Search for the cell housing the specified text and yield its (x, y) center coordinate. 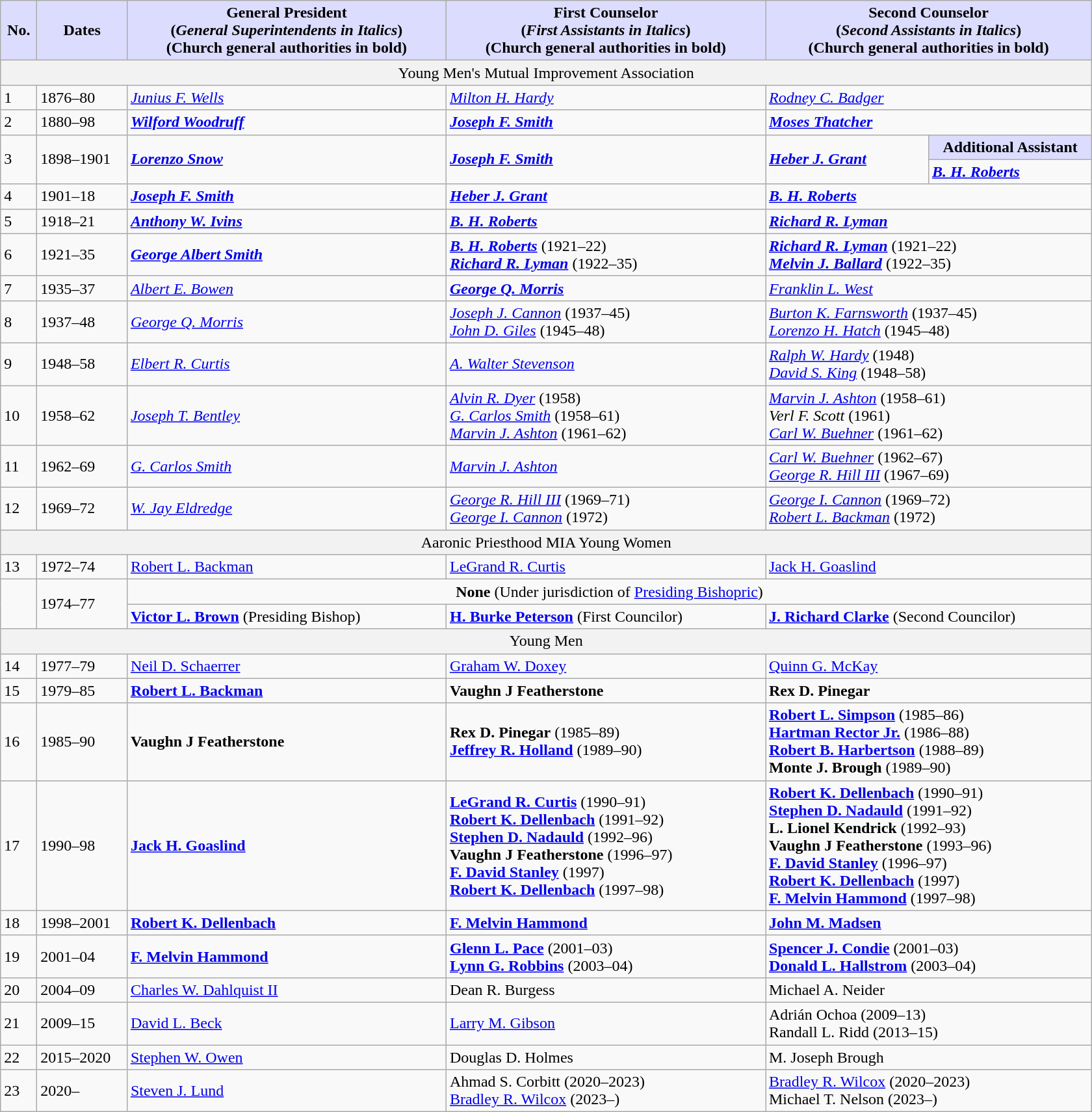
Franklin L. West (929, 288)
Steven J. Lund (286, 1091)
1876–80 (82, 98)
David L. Beck (286, 1024)
George Albert Smith (286, 255)
Victor L. Brown (Presiding Bishop) (286, 616)
1969–72 (82, 509)
Joseph T. Bentley (286, 415)
12 (19, 509)
10 (19, 415)
Carl W. Buehner (1962–67)George R. Hill III (1967–69) (929, 467)
1990–98 (82, 845)
Lorenzo Snow (286, 159)
19 (19, 956)
20 (19, 990)
Second Counselor(Second Assistants in Italics)(Church general authorities in bold) (929, 31)
Neil D. Schaerrer (286, 666)
3 (19, 159)
2004–09 (82, 990)
A. Walter Stevenson (606, 364)
1998–2001 (82, 923)
Wilford Woodruff (286, 122)
2 (19, 122)
1918–21 (82, 221)
B. H. Roberts (1921–22)Richard R. Lyman (1922–35) (606, 255)
Additional Assistant (1010, 147)
Graham W. Doxey (606, 666)
None (Under jurisdiction of Presiding Bishopric) (609, 592)
2001–04 (82, 956)
W. Jay Eldredge (286, 509)
7 (19, 288)
Quinn G. McKay (929, 666)
Aaronic Priesthood MIA Young Women (546, 542)
Richard R. Lyman (1921–22)Melvin J. Ballard (1922–35) (929, 255)
George I. Cannon (1969–72)Robert L. Backman (1972) (929, 509)
1901–18 (82, 196)
2020– (82, 1091)
Robert K. Dellenbach (286, 923)
Alvin R. Dyer (1958)G. Carlos Smith (1958–61)Marvin J. Ashton (1961–62) (606, 415)
Douglas D. Holmes (606, 1057)
Rex D. Pinegar (1985–89)Jeffrey R. Holland (1989–90) (606, 741)
Dates (82, 31)
Robert L. Simpson (1985–86)Hartman Rector Jr. (1986–88)Robert B. Harbertson (1988–89)Monte J. Brough (1989–90) (929, 741)
17 (19, 845)
11 (19, 467)
1974–77 (82, 604)
1958–62 (82, 415)
Ralph W. Hardy (1948)David S. King (1948–58) (929, 364)
1972–74 (82, 567)
H. Burke Peterson (First Councilor) (606, 616)
23 (19, 1091)
LeGrand R. Curtis (606, 567)
Glenn L. Pace (2001–03)Lynn G. Robbins (2003–04) (606, 956)
2015–2020 (82, 1057)
2009–15 (82, 1024)
Joseph J. Cannon (1937–45)John D. Giles (1945–48) (606, 321)
9 (19, 364)
Anthony W. Ivins (286, 221)
Ahmad S. Corbitt (2020–2023)Bradley R. Wilcox (2023–) (606, 1091)
George R. Hill III (1969–71)George I. Cannon (1972) (606, 509)
Milton H. Hardy (606, 98)
Spencer J. Condie (2001–03)Donald L. Hallstrom (2003–04) (929, 956)
J. Richard Clarke (Second Councilor) (929, 616)
14 (19, 666)
1962–69 (82, 467)
1977–79 (82, 666)
Stephen W. Owen (286, 1057)
Bradley R. Wilcox (2020–2023)Michael T. Nelson (2023–) (929, 1091)
5 (19, 221)
Michael A. Neider (929, 990)
Young Men's Mutual Improvement Association (546, 73)
No. (19, 31)
Junius F. Wells (286, 98)
1948–58 (82, 364)
Elbert R. Curtis (286, 364)
15 (19, 691)
Dean R. Burgess (606, 990)
Albert E. Bowen (286, 288)
13 (19, 567)
John M. Madsen (929, 923)
First Counselor(First Assistants in Italics)(Church general authorities in bold) (606, 31)
1880–98 (82, 122)
22 (19, 1057)
M. Joseph Brough (929, 1057)
Moses Thatcher (929, 122)
G. Carlos Smith (286, 467)
Rodney C. Badger (929, 98)
Young Men (546, 641)
1979–85 (82, 691)
Marvin J. Ashton (1958–61)Verl F. Scott (1961)Carl W. Buehner (1961–62) (929, 415)
Larry M. Gibson (606, 1024)
18 (19, 923)
Marvin J. Ashton (606, 467)
1898–1901 (82, 159)
Charles W. Dahlquist II (286, 990)
4 (19, 196)
General President(General Superintendents in Italics)(Church general authorities in bold) (286, 31)
Rex D. Pinegar (929, 691)
21 (19, 1024)
6 (19, 255)
1935–37 (82, 288)
Burton K. Farnsworth (1937–45)Lorenzo H. Hatch (1945–48) (929, 321)
1985–90 (82, 741)
1921–35 (82, 255)
16 (19, 741)
1 (19, 98)
Adrián Ochoa (2009–13)Randall L. Ridd (2013–15) (929, 1024)
Richard R. Lyman (929, 221)
1937–48 (82, 321)
8 (19, 321)
